Find where the given text appears and provide that cell's center as [X, Y] coordinate. 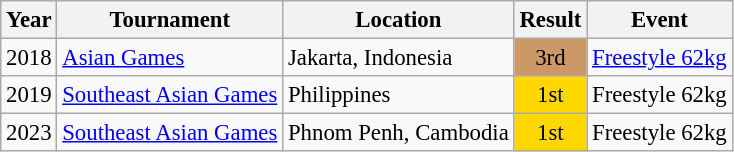
2023 [29, 133]
Phnom Penh, Cambodia [398, 133]
2018 [29, 58]
3rd [550, 58]
Jakarta, Indonesia [398, 58]
Year [29, 20]
Asian Games [170, 58]
Location [398, 20]
Event [660, 20]
2019 [29, 95]
Result [550, 20]
Tournament [170, 20]
Philippines [398, 95]
